For the text-containing cell, return its midpoint in (x, y) coordinate format. 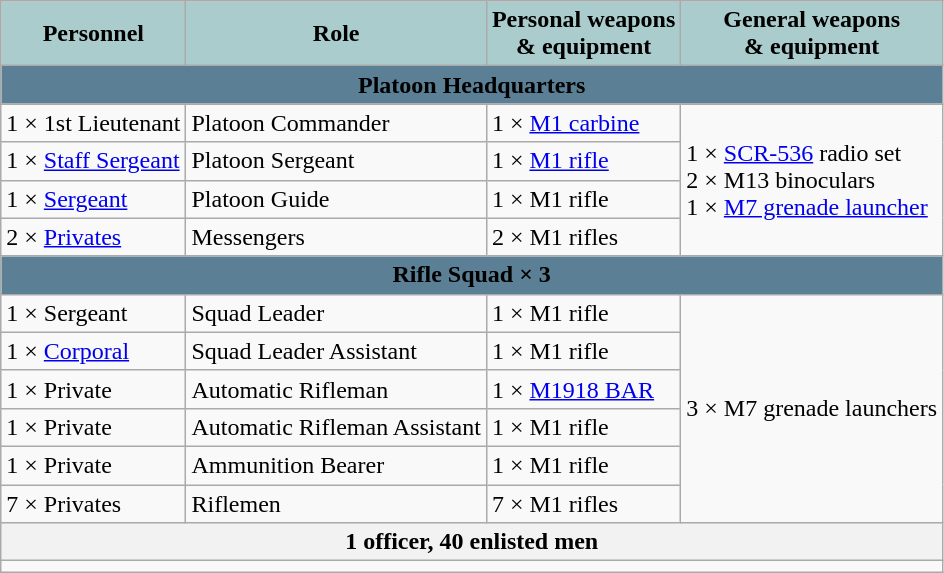
1 officer, 40 enlisted men (472, 542)
Squad Leader (336, 313)
Personnel (94, 34)
1 × Corporal (94, 351)
Platoon Guide (336, 199)
Ammunition Bearer (336, 465)
7 × Privates (94, 503)
Platoon Headquarters (472, 85)
1 × M1918 BAR (583, 389)
Platoon Sergeant (336, 161)
Platoon Commander (336, 123)
1 × 1st Lieutenant (94, 123)
7 × M1 rifles (583, 503)
1 × SCR-536 radio set2 × M13 binoculars1 × M7 grenade launcher (812, 180)
Squad Leader Assistant (336, 351)
1 × Staff Sergeant (94, 161)
Automatic Rifleman (336, 389)
Automatic Rifleman Assistant (336, 427)
Role (336, 34)
Riflemen (336, 503)
Messengers (336, 237)
Personal weapons& equipment (583, 34)
2 × Privates (94, 237)
General weapons& equipment (812, 34)
Rifle Squad × 3 (472, 275)
1 × M1 carbine (583, 123)
2 × M1 rifles (583, 237)
3 × M7 grenade launchers (812, 408)
